Identify which cell holds the provided text, then report its (X, Y) central coordinate. 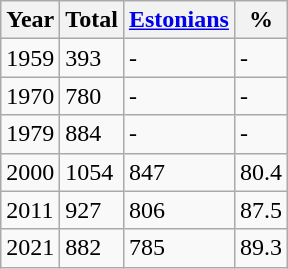
780 (92, 96)
80.4 (260, 172)
Total (92, 20)
% (260, 20)
927 (92, 210)
785 (178, 248)
1979 (30, 134)
Year (30, 20)
1054 (92, 172)
882 (92, 248)
Estonians (178, 20)
89.3 (260, 248)
1970 (30, 96)
847 (178, 172)
2021 (30, 248)
87.5 (260, 210)
2000 (30, 172)
393 (92, 58)
1959 (30, 58)
2011 (30, 210)
884 (92, 134)
806 (178, 210)
